Provide the [x, y] coordinate of the cell's center where the given text is located.  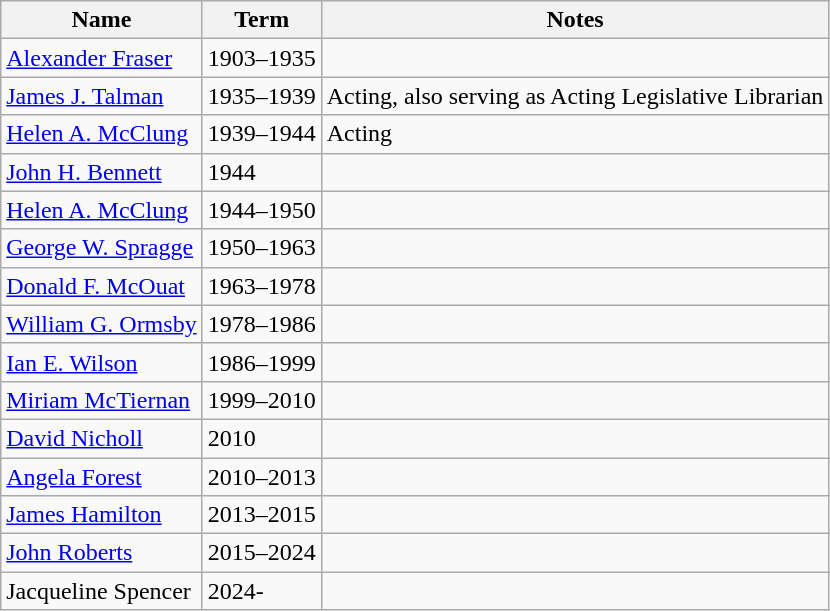
2010–2013 [262, 477]
John H. Bennett [102, 172]
2013–2015 [262, 515]
Name [102, 20]
1939–1944 [262, 134]
Term [262, 20]
George W. Spragge [102, 248]
1950–1963 [262, 248]
Alexander Fraser [102, 58]
1986–1999 [262, 362]
2010 [262, 438]
David Nicholl [102, 438]
1999–2010 [262, 400]
Acting, also serving as Acting Legislative Librarian [575, 96]
Acting [575, 134]
William G. Ormsby [102, 324]
James J. Talman [102, 96]
Donald F. McOuat [102, 286]
1944–1950 [262, 210]
Notes [575, 20]
2024- [262, 591]
Angela Forest [102, 477]
Ian E. Wilson [102, 362]
1978–1986 [262, 324]
1963–1978 [262, 286]
1903–1935 [262, 58]
John Roberts [102, 553]
1944 [262, 172]
1935–1939 [262, 96]
Miriam McTiernan [102, 400]
Jacqueline Spencer [102, 591]
James Hamilton [102, 515]
2015–2024 [262, 553]
